Provide the (X, Y) coordinate of the cell's center where the given text is located.  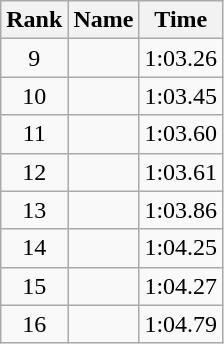
14 (34, 248)
1:03.61 (181, 172)
10 (34, 96)
1:03.26 (181, 58)
16 (34, 324)
12 (34, 172)
1:04.27 (181, 286)
1:04.79 (181, 324)
9 (34, 58)
13 (34, 210)
Rank (34, 20)
1:03.45 (181, 96)
1:04.25 (181, 248)
15 (34, 286)
Name (104, 20)
11 (34, 134)
1:03.86 (181, 210)
Time (181, 20)
1:03.60 (181, 134)
